Provide the (X, Y) coordinate of the cell's center where the given text is located.  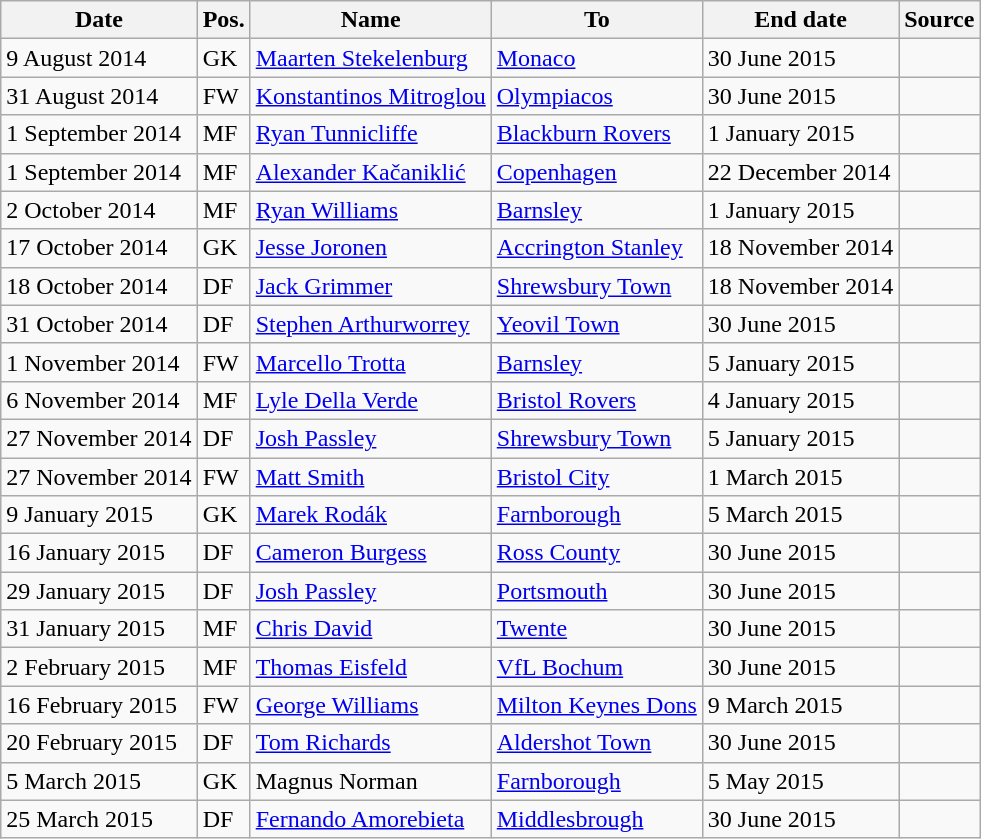
29 January 2015 (99, 591)
VfL Bochum (596, 667)
Monaco (596, 58)
Marcello Trotta (370, 362)
End date (800, 20)
George Williams (370, 705)
Alexander Kačaniklić (370, 172)
16 February 2015 (99, 705)
Pos. (224, 20)
Marek Rodák (370, 515)
Thomas Eisfeld (370, 667)
Date (99, 20)
Magnus Norman (370, 781)
4 January 2015 (800, 400)
Bristol Rovers (596, 400)
31 October 2014 (99, 324)
Jesse Joronen (370, 248)
Lyle Della Verde (370, 400)
Fernando Amorebieta (370, 819)
Ross County (596, 553)
2 October 2014 (99, 210)
Ryan Williams (370, 210)
Bristol City (596, 477)
1 March 2015 (800, 477)
16 January 2015 (99, 553)
Maarten Stekelenburg (370, 58)
2 February 2015 (99, 667)
Blackburn Rovers (596, 134)
Yeovil Town (596, 324)
Jack Grimmer (370, 286)
Chris David (370, 629)
1 November 2014 (99, 362)
9 August 2014 (99, 58)
31 August 2014 (99, 96)
Olympiacos (596, 96)
31 January 2015 (99, 629)
Ryan Tunnicliffe (370, 134)
To (596, 20)
Name (370, 20)
Tom Richards (370, 743)
Middlesbrough (596, 819)
25 March 2015 (99, 819)
18 October 2014 (99, 286)
9 March 2015 (800, 705)
Matt Smith (370, 477)
17 October 2014 (99, 248)
Source (940, 20)
20 February 2015 (99, 743)
5 May 2015 (800, 781)
Portsmouth (596, 591)
Milton Keynes Dons (596, 705)
Konstantinos Mitroglou (370, 96)
Accrington Stanley (596, 248)
Copenhagen (596, 172)
22 December 2014 (800, 172)
Cameron Burgess (370, 553)
Stephen Arthurworrey (370, 324)
Twente (596, 629)
6 November 2014 (99, 400)
9 January 2015 (99, 515)
Aldershot Town (596, 743)
